Return the [X, Y] coordinate for the center point of the cell that contains the specified text.  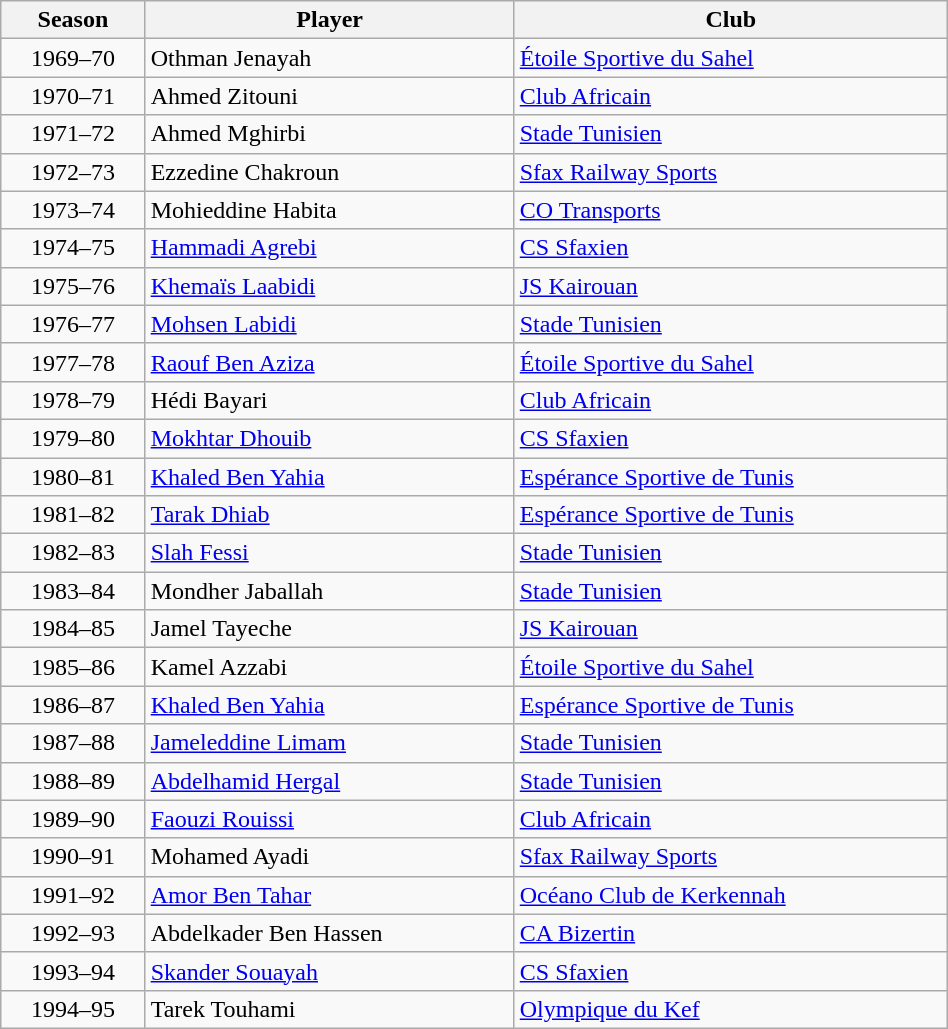
1969–70 [73, 58]
1988–89 [73, 781]
1985–86 [73, 667]
CO Transports [730, 210]
1973–74 [73, 210]
1982–83 [73, 553]
1974–75 [73, 248]
Mohsen Labidi [330, 324]
Abdelkader Ben Hassen [330, 933]
Khemaïs Laabidi [330, 286]
1976–77 [73, 324]
Ahmed Zitouni [330, 96]
Kamel Azzabi [330, 667]
1986–87 [73, 705]
1994–95 [73, 1009]
Abdelhamid Hergal [330, 781]
Mondher Jaballah [330, 591]
Ahmed Mghirbi [330, 134]
Hédi Bayari [330, 400]
Jameleddine Limam [330, 743]
Season [73, 20]
Hammadi Agrebi [330, 248]
Mohieddine Habita [330, 210]
1971–72 [73, 134]
1991–92 [73, 895]
1990–91 [73, 857]
Skander Souayah [330, 971]
CA Bizertin [730, 933]
Faouzi Rouissi [330, 819]
1992–93 [73, 933]
1983–84 [73, 591]
1975–76 [73, 286]
1970–71 [73, 96]
1984–85 [73, 629]
Mokhtar Dhouib [330, 438]
Olympique du Kef [730, 1009]
1989–90 [73, 819]
Club [730, 20]
Tarak Dhiab [330, 515]
Mohamed Ayadi [330, 857]
Océano Club de Kerkennah [730, 895]
Player [330, 20]
Jamel Tayeche [330, 629]
Tarek Touhami [330, 1009]
1979–80 [73, 438]
1981–82 [73, 515]
1987–88 [73, 743]
1993–94 [73, 971]
Ezzedine Chakroun [330, 172]
Amor Ben Tahar [330, 895]
1972–73 [73, 172]
1977–78 [73, 362]
1980–81 [73, 477]
Slah Fessi [330, 553]
1978–79 [73, 400]
Othman Jenayah [330, 58]
Raouf Ben Aziza [330, 362]
